From the cell containing the given text, extract its center point as [x, y] coordinate. 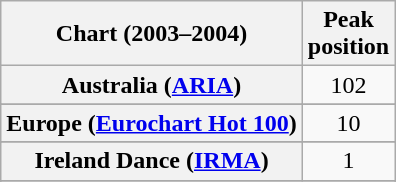
102 [348, 85]
Chart (2003–2004) [152, 34]
10 [348, 123]
1 [348, 161]
Australia (ARIA) [152, 85]
Ireland Dance (IRMA) [152, 161]
Peakposition [348, 34]
Europe (Eurochart Hot 100) [152, 123]
